Extract the (X, Y) coordinate from the center of the cell holding the provided text.  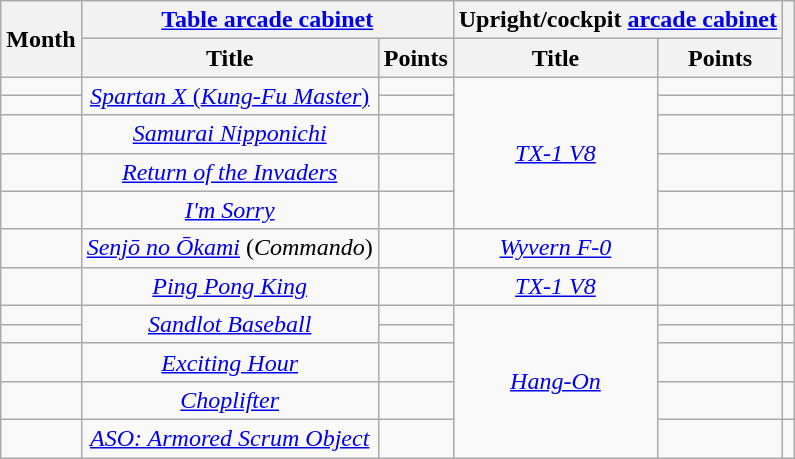
Month (41, 39)
Samurai Nipponichi (230, 134)
Return of the Invaders (230, 172)
Senjō no Ōkami (Commando) (230, 248)
Exciting Hour (230, 362)
ASO: Armored Scrum Object (230, 438)
Hang-On (555, 381)
Wyvern F-0 (555, 248)
Choplifter (230, 400)
Spartan X (Kung-Fu Master) (230, 96)
Table arcade cabinet (267, 20)
Upright/cockpit arcade cabinet (618, 20)
Sandlot Baseball (230, 324)
Ping Pong King (230, 286)
I'm Sorry (230, 210)
